Return [x, y] of the center of cell containing provided text 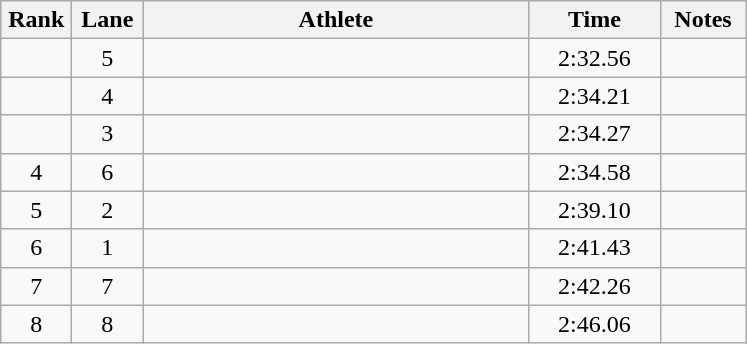
2:34.21 [594, 96]
Lane [108, 20]
3 [108, 134]
Athlete [336, 20]
2:34.27 [594, 134]
2:46.06 [594, 324]
2:32.56 [594, 58]
1 [108, 248]
2:41.43 [594, 248]
Notes [703, 20]
2 [108, 210]
Time [594, 20]
2:34.58 [594, 172]
Rank [36, 20]
2:39.10 [594, 210]
2:42.26 [594, 286]
